Capture the cell that displays the provided text and extract its (X, Y) central coordinate. 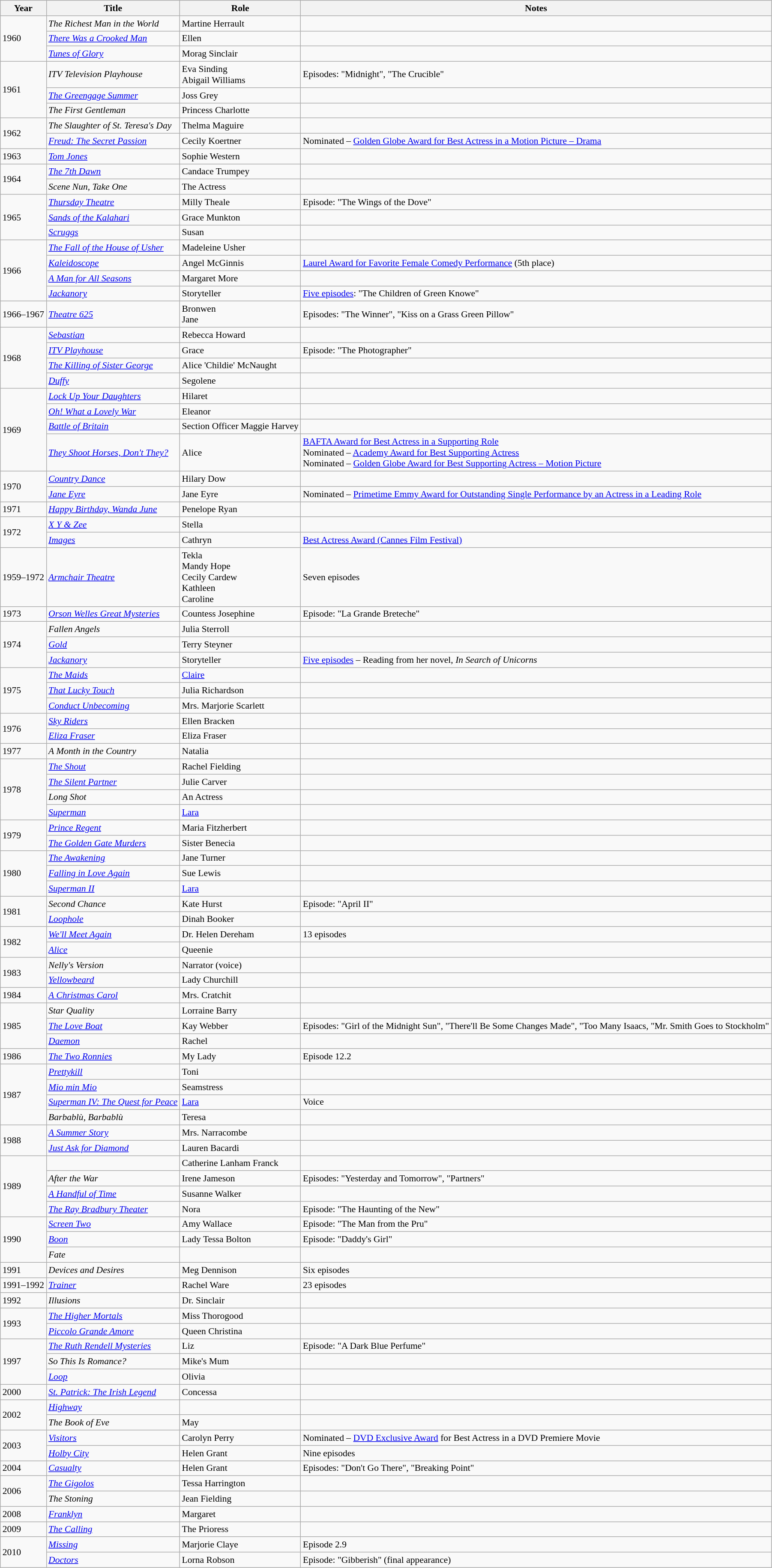
Queenie (240, 950)
Best Actress Award (Cannes Film Festival) (536, 540)
1962 (23, 134)
Carolyn Perry (240, 1438)
Fallen Angels (113, 629)
The Shout (113, 767)
Mike's Mum (240, 1362)
Nelly's Version (113, 965)
2000 (23, 1392)
2004 (23, 1468)
The Slaughter of St. Teresa's Day (113, 126)
Liz (240, 1346)
Milly Theale (240, 202)
1965 (23, 218)
Episodes: "The Winner", "Kiss on a Grass Green Pillow" (536, 314)
Amy Wallace (240, 1224)
Alice 'Childie' McNaught (240, 366)
The Silent Partner (113, 782)
Morag Sinclair (240, 54)
St. Patrick: The Irish Legend (113, 1392)
Irene Jameson (240, 1179)
Loop (113, 1377)
1972 (23, 533)
Martine Herrault (240, 24)
Joss Grey (240, 95)
2006 (23, 1491)
2008 (23, 1514)
1978 (23, 790)
Battle of Britain (113, 426)
Sebastian (113, 335)
Sue Lewis (240, 873)
1960 (23, 39)
Lady Churchill (240, 980)
1959–1972 (23, 577)
A Summer Story (113, 1133)
Five episodes: "The Children of Green Knowe" (536, 294)
Just Ask for Diamond (113, 1148)
Theatre 625 (113, 314)
Visitors (113, 1438)
2003 (23, 1446)
The Love Boat (113, 1026)
Lorna Robson (240, 1560)
Armchair Theatre (113, 577)
Episode 12.2 (536, 1057)
The Golden Gate Murders (113, 843)
Country Dance (113, 479)
Scruggs (113, 233)
Hilaret (240, 396)
Thursday Theatre (113, 202)
Notes (536, 8)
Rachel (240, 1041)
Julia Richardson (240, 691)
The First Gentleman (113, 110)
Doctors (113, 1560)
Claire (240, 675)
Angel McGinnis (240, 263)
The Actress (240, 187)
Grace (240, 350)
Screen Two (113, 1224)
The Killing of Sister George (113, 366)
Role (240, 8)
Sands of the Kalahari (113, 218)
The Prioress (240, 1529)
Five episodes – Reading from her novel, In Search of Unicorns (536, 660)
Eva SindingAbigail Williams (240, 75)
Cecily Koertner (240, 141)
Stella (240, 525)
Grace Munkton (240, 218)
Mrs. Narracombe (240, 1133)
2002 (23, 1415)
Episode: "The Man from the Pru" (536, 1224)
The Awakening (113, 858)
Episodes: "Girl of the Midnight Sun", "There'll Be Some Changes Made", "Too Many Isaacs, "Mr. Smith Goes to Stockholm" (536, 1026)
Sophie Western (240, 156)
Segolene (240, 381)
Conduct Unbecoming (113, 706)
The Book of Eve (113, 1423)
2010 (23, 1553)
1992 (23, 1301)
That Lucky Touch (113, 691)
The Calling (113, 1529)
1971 (23, 510)
Title (113, 8)
Nora (240, 1209)
Illusions (113, 1301)
The Two Ronnies (113, 1057)
Jane Turner (240, 858)
Nominated – Golden Globe Award for Best Actress in a Motion Picture – Drama (536, 141)
1986 (23, 1057)
Rachel Ware (240, 1285)
Kaleidoscope (113, 263)
Susan (240, 233)
Tom Jones (113, 156)
Happy Birthday, Wanda June (113, 510)
Loophole (113, 919)
1990 (23, 1239)
Yellowbeard (113, 980)
Boon (113, 1240)
The Gigolos (113, 1484)
1983 (23, 973)
1973 (23, 614)
The 7th Dawn (113, 172)
Highway (113, 1407)
The Greengage Summer (113, 95)
Seamstress (240, 1087)
Star Quality (113, 1011)
1984 (23, 996)
ITV Playhouse (113, 350)
Episode 2.9 (536, 1545)
Susanne Walker (240, 1194)
Penelope Ryan (240, 510)
1976 (23, 729)
Lady Tessa Bolton (240, 1240)
We'll Meet Again (113, 935)
Jean Fielding (240, 1499)
Prettykill (113, 1072)
1969 (23, 430)
After the War (113, 1179)
Mrs. Cratchit (240, 996)
1977 (23, 751)
Duffy (113, 381)
Scene Nun, Take One (113, 187)
Images (113, 540)
Oh! What a Lovely War (113, 411)
Episodes: "Midnight", "The Crucible" (536, 75)
13 episodes (536, 935)
TeklaMandy HopeCecily CardewKathleenCaroline (240, 577)
Long Shot (113, 797)
BronwenJane (240, 314)
Lorraine Barry (240, 1011)
Barbablù, Barbablù (113, 1118)
Catherine Lanham Franck (240, 1163)
X Y & Zee (113, 525)
Maria Fitzherbert (240, 828)
Prince Regent (113, 828)
Tunes of Glory (113, 54)
The Richest Man in the World (113, 24)
1997 (23, 1362)
Rebecca Howard (240, 335)
Eleanor (240, 411)
A Man for All Seasons (113, 278)
A Handful of Time (113, 1194)
So This Is Romance? (113, 1362)
Episode: "La Grande Breteche" (536, 614)
Rachel Fielding (240, 767)
Lock Up Your Daughters (113, 396)
Concessa (240, 1392)
1993 (23, 1323)
Casualty (113, 1468)
1979 (23, 835)
Piccolo Grande Amore (113, 1331)
1985 (23, 1026)
Laurel Award for Favorite Female Comedy Performance (5th place) (536, 263)
Kate Hurst (240, 904)
Mrs. Marjorie Scarlett (240, 706)
Kay Webber (240, 1026)
Marjorie Claye (240, 1545)
1988 (23, 1141)
The Ruth Rendell Mysteries (113, 1346)
Superman II (113, 889)
Madeleine Usher (240, 248)
Superman IV: The Quest for Peace (113, 1102)
Voice (536, 1102)
1968 (23, 358)
1975 (23, 690)
A Month in the Country (113, 751)
A Christmas Carol (113, 996)
Natalia (240, 751)
Candace Trumpey (240, 172)
The Maids (113, 675)
1966 (23, 271)
Dr. Helen Dereham (240, 935)
1980 (23, 873)
Tessa Harrington (240, 1484)
Ellen (240, 39)
Episode: "The Photographer" (536, 350)
Terry Steyner (240, 645)
Lauren Bacardi (240, 1148)
Trainer (113, 1285)
An Actress (240, 797)
My Lady (240, 1057)
Episodes: "Yesterday and Tomorrow", "Partners" (536, 1179)
Episode: "The Haunting of the New" (536, 1209)
Dinah Booker (240, 919)
Nominated – Primetime Emmy Award for Outstanding Single Performance by an Actress in a Leading Role (536, 494)
Sky Riders (113, 721)
Cathryn (240, 540)
The Higher Mortals (113, 1316)
The Ray Bradbury Theater (113, 1209)
Episodes: "Don't Go There", "Breaking Point" (536, 1468)
Thelma Maguire (240, 126)
1981 (23, 911)
Miss Thorogood (240, 1316)
Julie Carver (240, 782)
Toni (240, 1072)
Episode: "Daddy's Girl" (536, 1240)
Freud: The Secret Passion (113, 141)
1970 (23, 486)
1989 (23, 1186)
Six episodes (536, 1270)
Nine episodes (536, 1453)
The Stoning (113, 1499)
Orson Welles Great Mysteries (113, 614)
Queen Christina (240, 1331)
Daemon (113, 1041)
Missing (113, 1545)
Franklyn (113, 1514)
1961 (23, 90)
Julia Sterroll (240, 629)
1974 (23, 645)
Mio min Mio (113, 1087)
Episode: "Gibberish" (final appearance) (536, 1560)
Fate (113, 1255)
Hilary Dow (240, 479)
23 episodes (536, 1285)
Seven episodes (536, 577)
Year (23, 8)
Narrator (voice) (240, 965)
Gold (113, 645)
Section Officer Maggie Harvey (240, 426)
1982 (23, 942)
1963 (23, 156)
Dr. Sinclair (240, 1301)
Ellen Bracken (240, 721)
Falling in Love Again (113, 873)
1991–1992 (23, 1285)
Countess Josephine (240, 614)
Margaret More (240, 278)
May (240, 1423)
Holby City (113, 1453)
Meg Dennison (240, 1270)
Devices and Desires (113, 1270)
1991 (23, 1270)
Episode: "A Dark Blue Perfume" (536, 1346)
Princess Charlotte (240, 110)
There Was a Crooked Man (113, 39)
Episode: "April II" (536, 904)
1964 (23, 179)
2009 (23, 1529)
ITV Television Playhouse (113, 75)
Olivia (240, 1377)
1987 (23, 1094)
The Fall of the House of Usher (113, 248)
Second Chance (113, 904)
Superman (113, 813)
They Shoot Horses, Don't They? (113, 453)
Episode: "The Wings of the Dove" (536, 202)
Margaret (240, 1514)
Nominated – DVD Exclusive Award for Best Actress in a DVD Premiere Movie (536, 1438)
Sister Benecia (240, 843)
Teresa (240, 1118)
1966–1967 (23, 314)
